From the cell containing the given text, extract its center point as [X, Y] coordinate. 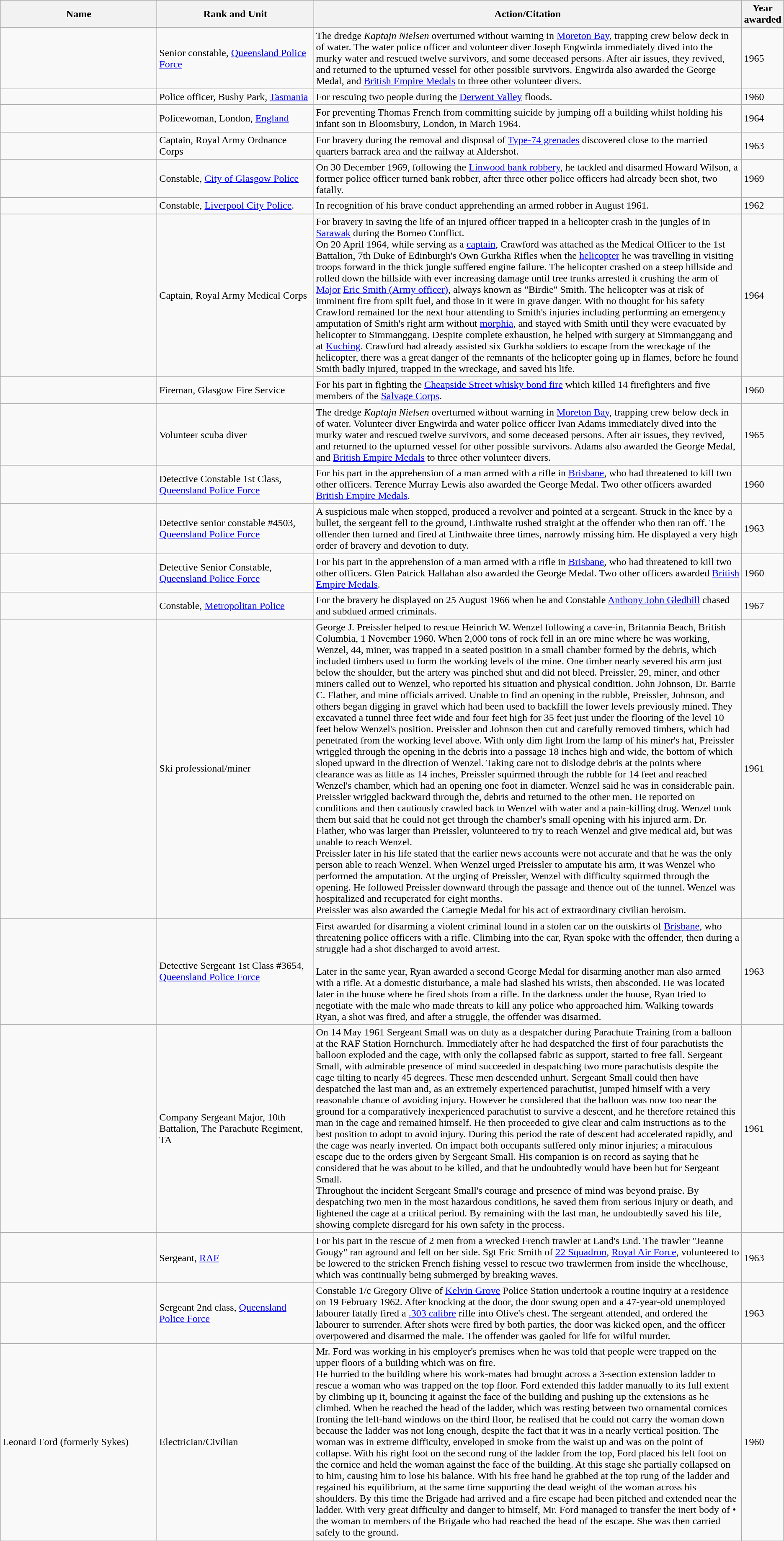
Rank and Unit [235, 14]
Detective Constable 1st Class, Queensland Police Force [235, 484]
Leonard Ford (formerly Sykes) [79, 1442]
Volunteer scuba diver [235, 434]
Ski professional/miner [235, 769]
1967 [763, 606]
Company Sergeant Major, 10th Battalion, The Parachute Regiment, TA [235, 1128]
Senior constable, Queensland Police Force [235, 58]
Captain, Royal Army Medical Corps [235, 295]
For bravery during the removal and disposal of Type-74 grenades discovered close to the married quarters barrack area and the railway at Aldershot. [528, 146]
Sergeant 2nd class, Queensland Police Force [235, 1313]
For the bravery he displayed on 25 August 1966 when he and Constable Anthony John Gledhill chased and subdued armed criminals. [528, 606]
For his part in fighting the Cheapside Street whisky bond fire which killed 14 firefighters and five members of the Salvage Corps. [528, 390]
1969 [763, 178]
Yearawarded [763, 14]
Detective Sergeant 1st Class #3654, Queensland Police Force [235, 971]
Action/Citation [528, 14]
For rescuing two people during the Derwent Valley floods. [528, 97]
Constable, Metropolitan Police [235, 606]
Fireman, Glasgow Fire Service [235, 390]
Name [79, 14]
For preventing Thomas French from committing suicide by jumping off a building whilst holding his infant son in Bloomsbury, London, in March 1964. [528, 118]
Detective Senior Constable, Queensland Police Force [235, 573]
Detective senior constable #4503, Queensland Police Force [235, 529]
Police officer, Bushy Park, Tasmania [235, 97]
In recognition of his brave conduct apprehending an armed robber in August 1961. [528, 206]
Sergeant, RAF [235, 1257]
Policewoman, London, England [235, 118]
Constable, City of Glasgow Police [235, 178]
Captain, Royal Army Ordnance Corps [235, 146]
1962 [763, 206]
Electrician/Civilian [235, 1442]
Constable, Liverpool City Police. [235, 206]
